Return (X, Y) of the center of cell containing provided text 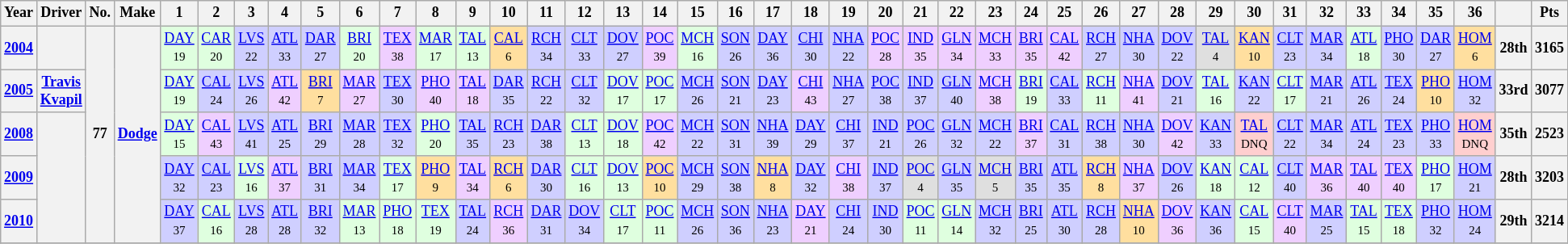
DAY29 (811, 134)
Driver (61, 13)
PHO18 (397, 221)
RCH22 (546, 91)
34 (1398, 13)
13 (623, 13)
3077 (1550, 91)
DAY37 (179, 221)
CHI37 (849, 134)
ATL25 (285, 134)
21 (920, 13)
CLT23 (1290, 48)
POC4 (920, 178)
POC28 (886, 48)
6 (359, 13)
IND30 (886, 221)
BRI25 (1030, 221)
4 (285, 13)
TEX40 (1398, 178)
9 (472, 13)
ATL24 (1364, 134)
28 (1177, 13)
CHI43 (811, 91)
11 (546, 13)
24 (1030, 13)
MAR27 (359, 91)
BRI37 (1030, 134)
IND21 (886, 134)
10 (509, 13)
DOV22 (1177, 48)
DAY36 (773, 48)
DOV18 (623, 134)
26 (1101, 13)
BRI32 (320, 221)
RCH8 (1101, 178)
1 (179, 13)
POC38 (886, 91)
36 (1474, 13)
2010 (19, 221)
DAY23 (773, 91)
2523 (1550, 134)
ATL26 (1364, 91)
35th (1513, 134)
CAL15 (1254, 221)
MAR36 (1327, 178)
2009 (19, 178)
NHA27 (849, 91)
HOM21 (1474, 178)
MCH5 (996, 178)
TAL24 (472, 221)
14 (660, 13)
ATL35 (1064, 178)
TAL15 (1364, 221)
DOV13 (623, 178)
GLN32 (957, 134)
RCH28 (1101, 221)
RCH27 (1101, 48)
3203 (1550, 178)
TEX17 (397, 178)
SON31 (736, 134)
CHI30 (811, 48)
23 (996, 13)
HOM24 (1474, 221)
KAN18 (1216, 178)
KAN10 (1254, 48)
7 (397, 13)
RCH11 (1101, 91)
8 (435, 13)
16 (736, 13)
CAL12 (1254, 178)
No. (100, 13)
KAN22 (1254, 91)
DOV42 (1177, 134)
20 (886, 13)
TAL18 (472, 91)
PHO40 (435, 91)
SON38 (736, 178)
Year (19, 13)
CAL24 (216, 91)
CLT33 (585, 48)
2 (216, 13)
TEX24 (1398, 91)
MAR28 (359, 134)
NHA23 (773, 221)
HOM6 (1474, 48)
Pts (1550, 13)
TEX30 (397, 91)
33 (1364, 13)
MAR17 (435, 48)
MAR25 (1327, 221)
NHA37 (1138, 178)
POC26 (920, 134)
KAN33 (1216, 134)
RCH23 (509, 134)
25 (1064, 13)
ATL37 (285, 178)
TAL13 (472, 48)
NHA39 (773, 134)
CAL31 (1064, 134)
KAN36 (1216, 221)
GLN35 (957, 178)
17 (773, 13)
DOV21 (1177, 91)
IND35 (920, 48)
2008 (19, 134)
PHO32 (1436, 221)
CLT22 (1290, 134)
CAL33 (1064, 91)
RCH34 (546, 48)
33rd (1513, 91)
27 (1138, 13)
CAR20 (216, 48)
18 (811, 13)
LVS26 (252, 91)
GLN34 (957, 48)
5 (320, 13)
DOV17 (623, 91)
ATL28 (285, 221)
GLN40 (957, 91)
PHO30 (1398, 48)
19 (849, 13)
77 (100, 134)
2004 (19, 48)
DAY21 (811, 221)
BRI20 (359, 48)
ATL30 (1064, 221)
MAR13 (359, 221)
LVS16 (252, 178)
BRI29 (320, 134)
DOV36 (1177, 221)
32 (1327, 13)
22 (957, 13)
CAL16 (216, 221)
POC17 (660, 91)
29th (1513, 221)
CAL6 (509, 48)
Make (137, 13)
TEX23 (1398, 134)
3165 (1550, 48)
ATL42 (285, 91)
CAL23 (216, 178)
GLN14 (957, 221)
BRI19 (1030, 91)
DAR38 (546, 134)
DOV26 (1177, 178)
BRI31 (320, 178)
MAR21 (1327, 91)
PHO20 (435, 134)
CLT32 (585, 91)
DAR30 (546, 178)
CAL43 (216, 134)
TEX18 (1398, 221)
BRI7 (320, 91)
PHO9 (435, 178)
TEX32 (397, 134)
SON21 (736, 91)
3214 (1550, 221)
PHO17 (1436, 178)
POC42 (660, 134)
TAL4 (1216, 48)
3 (252, 13)
CLT13 (585, 134)
NHA10 (1138, 221)
15 (698, 13)
POC10 (660, 178)
DAR35 (509, 91)
LVS28 (252, 221)
DOV27 (623, 48)
Dodge (137, 134)
CLT16 (585, 178)
PHO33 (1436, 134)
TAL34 (472, 178)
CHI38 (849, 178)
LVS22 (252, 48)
RCH36 (509, 221)
CHI24 (849, 221)
POC39 (660, 48)
CAL42 (1064, 48)
SON36 (736, 221)
2005 (19, 91)
DAR31 (546, 221)
RCH6 (509, 178)
MCH16 (698, 48)
TAL16 (1216, 91)
MCH38 (996, 91)
SON26 (736, 48)
Travis Kvapil (61, 91)
DOV34 (585, 221)
HOMDNQ (1474, 134)
12 (585, 13)
ATL33 (285, 48)
TEX19 (435, 221)
HOM32 (1474, 91)
TAL40 (1364, 178)
30 (1254, 13)
TEX38 (397, 48)
MCH33 (996, 48)
RCH38 (1101, 134)
29 (1216, 13)
NHA41 (1138, 91)
MCH32 (996, 221)
MCH29 (698, 178)
TAL35 (472, 134)
31 (1290, 13)
NHA8 (773, 178)
NHA22 (849, 48)
LVS41 (252, 134)
ATL18 (1364, 48)
TALDNQ (1254, 134)
PHO10 (1436, 91)
DAY15 (179, 134)
35 (1436, 13)
